Pinpoint the cell where the given text exists, returning its (X, Y) midpoint coordinate. 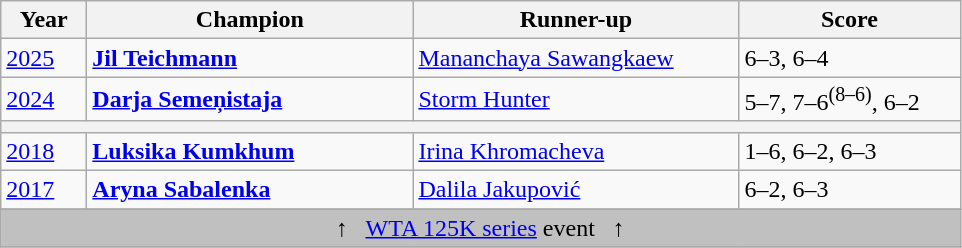
2017 (44, 190)
Year (44, 20)
Runner-up (576, 20)
6–2, 6–3 (850, 190)
Champion (250, 20)
Darja Semeņistaja (250, 100)
Mananchaya Sawangkaew (576, 58)
Score (850, 20)
5–7, 7–6(8–6), 6–2 (850, 100)
Storm Hunter (576, 100)
1–6, 6–2, 6–3 (850, 151)
2025 (44, 58)
2018 (44, 151)
Aryna Sabalenka (250, 190)
Irina Khromacheva (576, 151)
↑ WTA 125K series event ↑ (480, 228)
Luksika Kumkhum (250, 151)
2024 (44, 100)
6–3, 6–4 (850, 58)
Dalila Jakupović (576, 190)
Jil Teichmann (250, 58)
